Capture the cell that displays the provided text and extract its [X, Y] central coordinate. 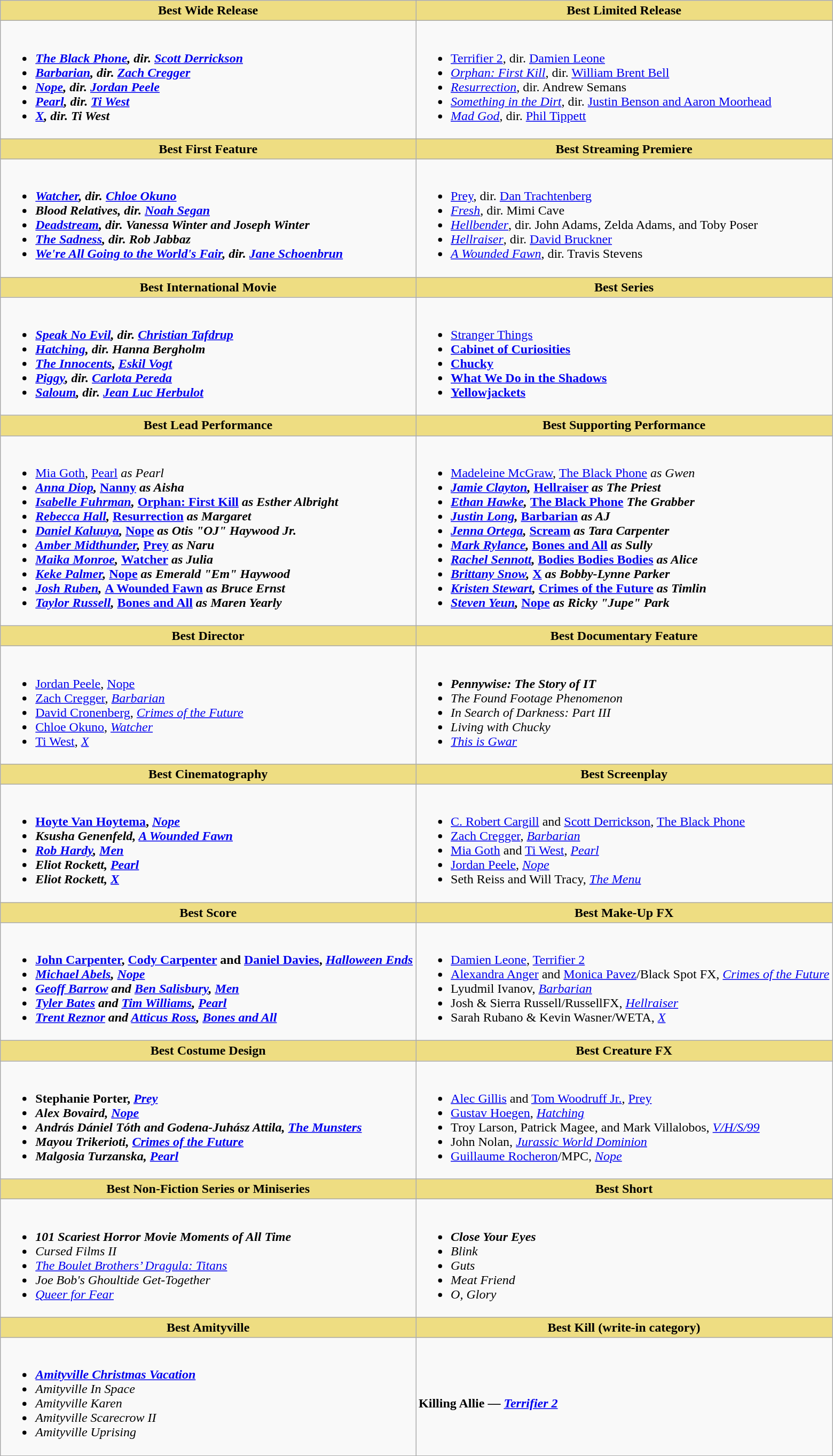
Best Non-Fiction Series or Miniseries [208, 1189]
Killing Allie — Terrifier 2 [624, 1396]
Best Screenplay [624, 774]
Stranger ThingsCabinet of CuriositiesChuckyWhat We Do in the ShadowsYellowjackets [624, 357]
Amityville Christmas VacationAmityville In SpaceAmityville KarenAmityville Scarecrow IIAmityville Uprising [208, 1396]
The Black Phone, dir. Scott DerricksonBarbarian, dir. Zach CreggerNope, dir. Jordan PeelePearl, dir. Ti WestX, dir. Ti West [208, 80]
Best First Feature [208, 149]
Best Short [624, 1189]
Best Score [208, 912]
101 Scariest Horror Movie Moments of All TimeCursed Films IIThe Boulet Brothers’ Dragula: TitansJoe Bob's Ghoultide Get-TogetherQueer for Fear [208, 1259]
Jordan Peele, NopeZach Cregger, BarbarianDavid Cronenberg, Crimes of the FutureChloe Okuno, WatcherTi West, X [208, 705]
Hoyte Van Hoytema, NopeKsusha Genenfeld, A Wounded FawnRob Hardy, MenEliot Rockett, PearlEliot Rockett, X [208, 843]
Best Costume Design [208, 1051]
Best Amityville [208, 1327]
Pennywise: The Story of ITThe Found Footage PhenomenonIn Search of Darkness: Part IIILiving with ChuckyThis is Gwar [624, 705]
Best International Movie [208, 287]
Best Documentary Feature [624, 636]
Best Series [624, 287]
Best Cinematography [208, 774]
Best Streaming Premiere [624, 149]
Best Kill (write-in category) [624, 1327]
Close Your EyesBlinkGutsMeat FriendO, Glory [624, 1259]
Best Limited Release [624, 11]
Best Creature FX [624, 1051]
Best Director [208, 636]
Speak No Evil, dir. Christian TafdrupHatching, dir. Hanna BergholmThe Innocents, Eskil VogtPiggy, dir. Carlota PeredaSaloum, dir. Jean Luc Herbulot [208, 357]
Best Wide Release [208, 11]
Best Make-Up FX [624, 912]
Best Lead Performance [208, 425]
Best Supporting Performance [624, 425]
